Scan for the cell matching the given text and deliver its [X, Y] coordinate at center. 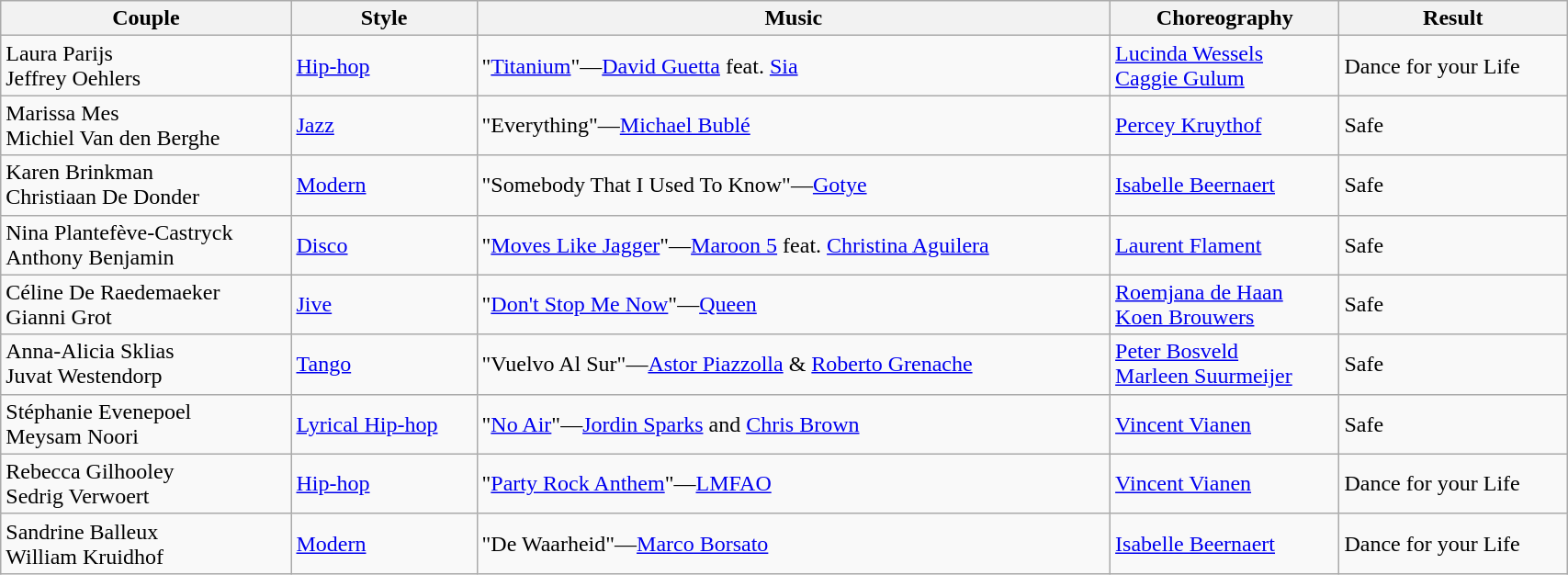
Stéphanie EvenepoelMeysam Noori [146, 424]
Karen BrinkmanChristiaan De Donder [146, 186]
"Titanium"—David Guetta feat. Sia [794, 66]
Jazz [384, 125]
Laura ParijsJeffrey Oehlers [146, 66]
Laurent Flament [1225, 244]
"De Waarheid"—Marco Borsato [794, 544]
Disco [384, 244]
Rebecca GilhooleySedrig Verwoert [146, 483]
Couple [146, 18]
Lyrical Hip-hop [384, 424]
"Party Rock Anthem"—LMFAO [794, 483]
Music [794, 18]
Sandrine BalleuxWilliam Kruidhof [146, 544]
Choreography [1225, 18]
"Don't Stop Me Now"—Queen [794, 305]
Peter BosveldMarleen Suurmeijer [1225, 364]
Nina Plantefève-CastryckAnthony Benjamin [146, 244]
"Somebody That I Used To Know"—Gotye [794, 186]
"Vuelvo Al Sur"—Astor Piazzolla & Roberto Grenache [794, 364]
Marissa MesMichiel Van den Berghe [146, 125]
Tango [384, 364]
Result [1453, 18]
Style [384, 18]
Lucinda WesselsCaggie Gulum [1225, 66]
Anna-Alicia SkliasJuvat Westendorp [146, 364]
Percey Kruythof [1225, 125]
"Moves Like Jagger"—Maroon 5 feat. Christina Aguilera [794, 244]
Roemjana de HaanKoen Brouwers [1225, 305]
Jive [384, 305]
"Everything"—Michael Bublé [794, 125]
Céline De RaedemaekerGianni Grot [146, 305]
"No Air"—Jordin Sparks and Chris Brown [794, 424]
